Locate the cell with the specified text and output its (X, Y) center coordinate. 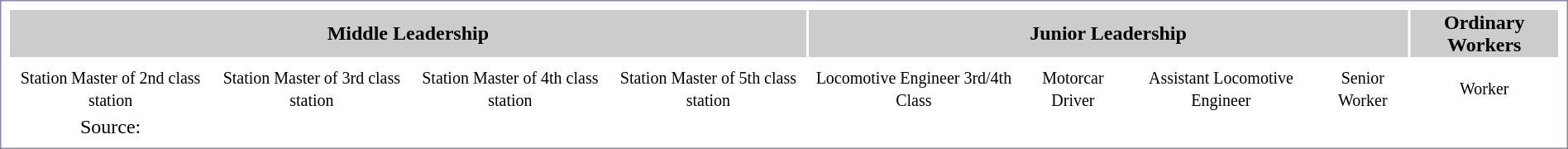
Locomotive Engineer 3rd/4th Class (915, 88)
Worker (1484, 88)
Middle Leadership (409, 33)
Station Master of 2nd class station (111, 88)
Station Master of 3rd class station (311, 88)
Junior Leadership (1108, 33)
Motorcar Driver (1073, 88)
Ordinary Workers (1484, 33)
Station Master of 5th class station (708, 88)
Assistant Locomotive Engineer (1221, 88)
Source: (111, 127)
Senior Worker (1363, 88)
Station Master of 4th class station (511, 88)
